Output the (x, y) coordinate of the center of the cell containing the given text.  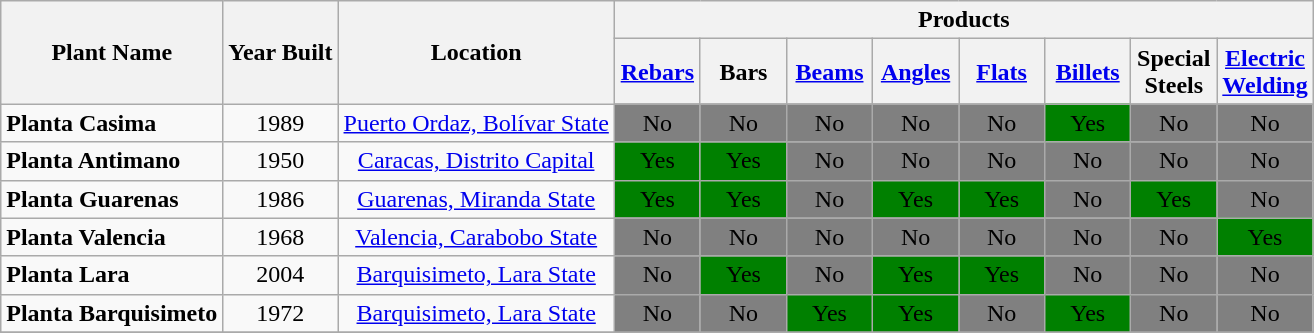
Planta Lara (112, 275)
Guarenas, Miranda State (476, 199)
Planta Casima (112, 123)
Flats (1002, 72)
Caracas, Distrito Capital (476, 161)
Plant Name (112, 52)
1972 (280, 313)
Billets (1088, 72)
Beams (829, 72)
Location (476, 52)
1989 (280, 123)
1986 (280, 199)
Special Steels (1174, 72)
Electric Welding (1265, 72)
Puerto Ordaz, Bolívar State (476, 123)
2004 (280, 275)
Year Built (280, 52)
1968 (280, 237)
Planta Antimano (112, 161)
1950 (280, 161)
Bars (743, 72)
Planta Guarenas (112, 199)
Valencia, Carabobo State (476, 237)
Products (964, 20)
Angles (916, 72)
Planta Barquisimeto (112, 313)
Planta Valencia (112, 237)
Rebars (657, 72)
